Pinpoint the cell where the given text exists, returning its (X, Y) midpoint coordinate. 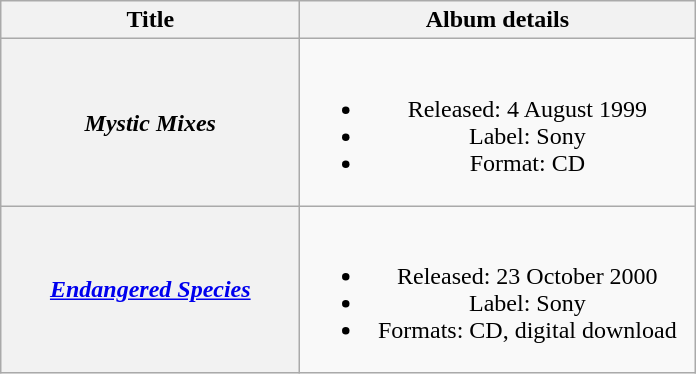
Title (150, 20)
Endangered Species (150, 290)
Released: 23 October 2000Label: SonyFormats: CD, digital download (498, 290)
Mystic Mixes (150, 122)
Released: 4 August 1999Label: SonyFormat: CD (498, 122)
Album details (498, 20)
